Pinpoint the cell where the given text exists, returning its [x, y] midpoint coordinate. 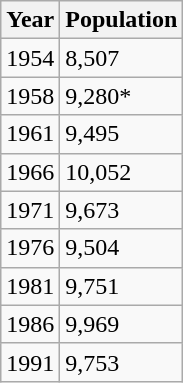
9,969 [122, 324]
9,751 [122, 286]
1986 [30, 324]
1961 [30, 134]
1958 [30, 96]
1981 [30, 286]
1976 [30, 248]
8,507 [122, 58]
9,504 [122, 248]
9,495 [122, 134]
1954 [30, 58]
9,673 [122, 210]
10,052 [122, 172]
Year [30, 20]
9,753 [122, 362]
1966 [30, 172]
1971 [30, 210]
1991 [30, 362]
Population [122, 20]
9,280* [122, 96]
